Pinpoint the cell where the given text exists, returning its [x, y] midpoint coordinate. 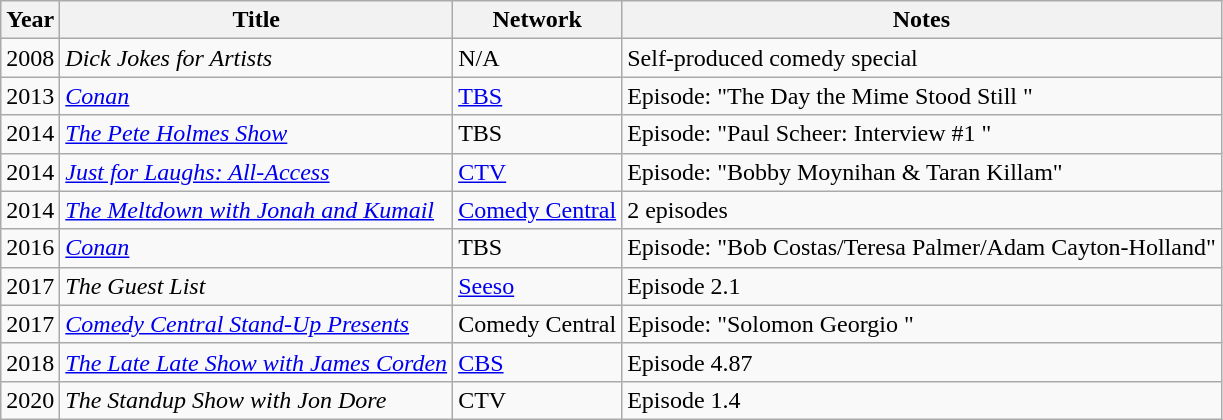
Seeso [538, 286]
Network [538, 20]
2016 [30, 248]
2008 [30, 58]
Episode: "The Day the Mime Stood Still " [922, 96]
The Pete Holmes Show [256, 134]
2018 [30, 362]
Dick Jokes for Artists [256, 58]
The Late Late Show with James Corden [256, 362]
Year [30, 20]
Episode: "Bob Costas/Teresa Palmer/Adam Cayton-Holland" [922, 248]
The Guest List [256, 286]
Self-produced comedy special [922, 58]
Episode: "Solomon Georgio " [922, 324]
Episode 2.1 [922, 286]
Notes [922, 20]
Just for Laughs: All-Access [256, 172]
Episode 1.4 [922, 400]
Title [256, 20]
Episode 4.87 [922, 362]
The Meltdown with Jonah and Kumail [256, 210]
2020 [30, 400]
2013 [30, 96]
Episode: "Paul Scheer: Interview #1 " [922, 134]
CBS [538, 362]
2 episodes [922, 210]
N/A [538, 58]
The Standup Show with Jon Dore [256, 400]
Comedy Central Stand-Up Presents [256, 324]
Episode: "Bobby Moynihan & Taran Killam" [922, 172]
